Identify which cell holds the provided text, then report its (X, Y) central coordinate. 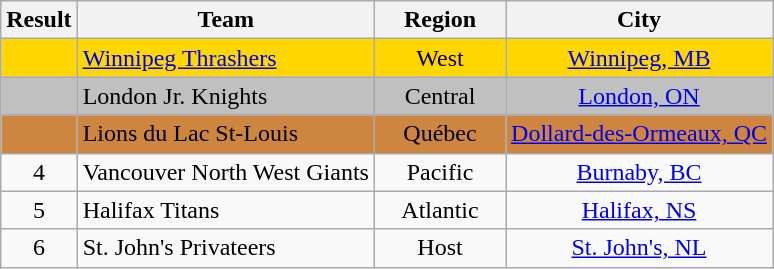
5 (39, 210)
Burnaby, BC (640, 172)
St. John's Privateers (226, 248)
Vancouver North West Giants (226, 172)
London Jr. Knights (226, 96)
Region (440, 20)
St. John's, NL (640, 248)
6 (39, 248)
London, ON (640, 96)
4 (39, 172)
Halifax Titans (226, 210)
Québec (440, 134)
Host (440, 248)
West (440, 58)
Winnipeg, MB (640, 58)
City (640, 20)
Halifax, NS (640, 210)
Pacific (440, 172)
Lions du Lac St-Louis (226, 134)
Winnipeg Thrashers (226, 58)
Team (226, 20)
Atlantic (440, 210)
Central (440, 96)
Result (39, 20)
Dollard-des-Ormeaux, QC (640, 134)
